Detect which cell encompasses the target text, then output its [X, Y] center coordinate. 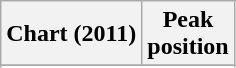
Chart (2011) [72, 34]
Peakposition [188, 34]
